Provide the (X, Y) coordinate of the cell's center where the given text is located.  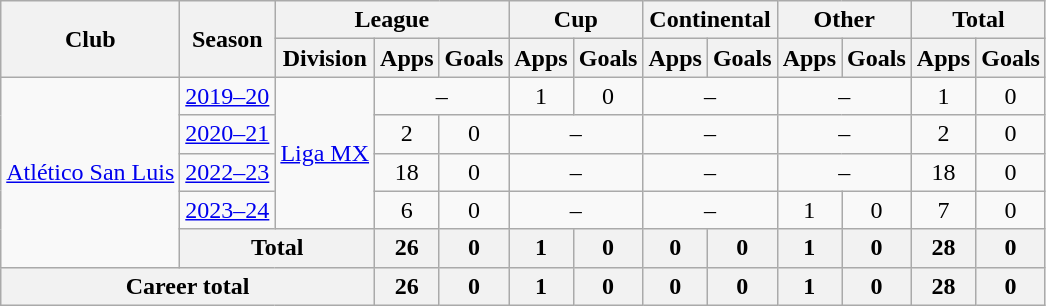
2020–21 (228, 134)
2022–23 (228, 172)
Career total (188, 286)
Season (228, 39)
2019–20 (228, 96)
6 (407, 210)
Atlético San Luis (90, 172)
Other (844, 20)
Division (325, 58)
Liga MX (325, 153)
Club (90, 39)
Continental (710, 20)
7 (943, 210)
Cup (576, 20)
2023–24 (228, 210)
League (392, 20)
